Capture the cell that displays the provided text and extract its (x, y) central coordinate. 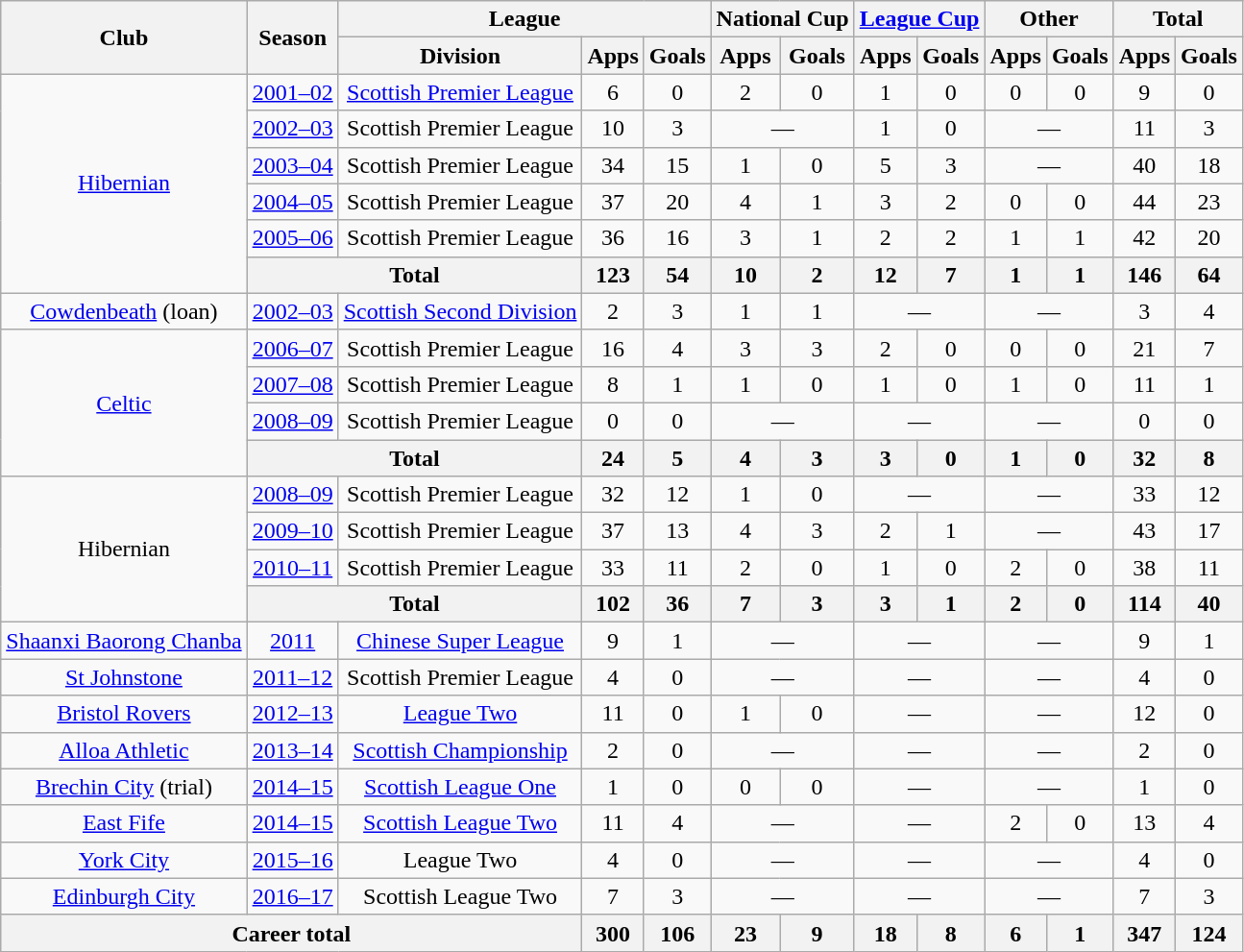
2006–07 (292, 348)
21 (1144, 348)
Shaanxi Baorong Chanba (124, 641)
Chinese Super League (460, 641)
League (524, 19)
54 (677, 275)
2015–16 (292, 860)
106 (677, 933)
2016–17 (292, 896)
Celtic (124, 403)
2012–13 (292, 714)
2009–10 (292, 531)
St Johnstone (124, 677)
123 (613, 275)
24 (613, 458)
2001–02 (292, 92)
114 (1144, 604)
124 (1209, 933)
Scottish Championship (460, 750)
2005–06 (292, 238)
York City (124, 860)
Division (460, 56)
2011–12 (292, 677)
2013–14 (292, 750)
East Fife (124, 823)
64 (1209, 275)
2007–08 (292, 384)
Brechin City (trial) (124, 787)
38 (1144, 568)
17 (1209, 531)
34 (613, 165)
Career total (292, 933)
Bristol Rovers (124, 714)
Other (1049, 19)
Edinburgh City (124, 896)
Club (124, 37)
43 (1144, 531)
Alloa Athletic (124, 750)
Season (292, 37)
2010–11 (292, 568)
102 (613, 604)
15 (677, 165)
347 (1144, 933)
National Cup (782, 19)
2004–05 (292, 202)
Cowdenbeath (loan) (124, 311)
44 (1144, 202)
42 (1144, 238)
Scottish League One (460, 787)
2003–04 (292, 165)
League Cup (919, 19)
2011 (292, 641)
300 (613, 933)
Scottish Second Division (460, 311)
146 (1144, 275)
